Determine the [x, y] coordinate at the center of the cell enclosing the given text.  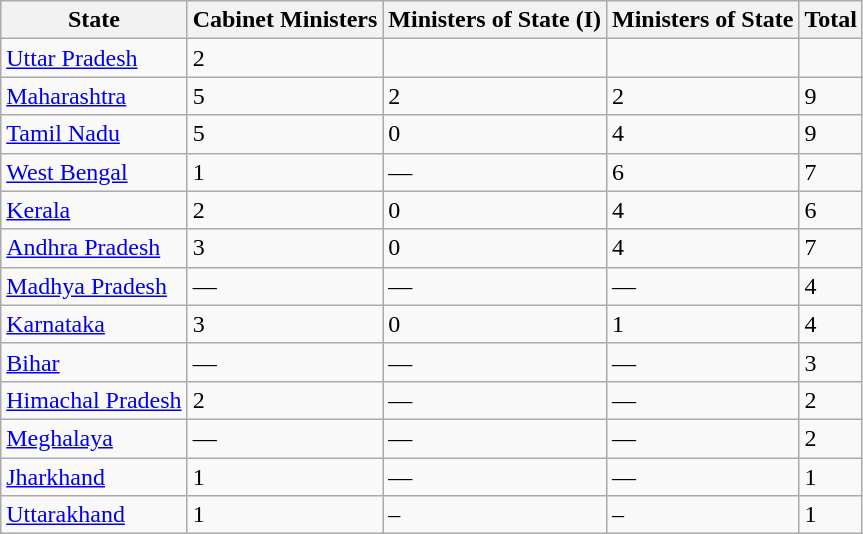
Bihar [94, 362]
Uttarakhand [94, 515]
Kerala [94, 210]
Uttar Pradesh [94, 58]
State [94, 20]
West Bengal [94, 172]
Ministers of State [703, 20]
Karnataka [94, 324]
Ministers of State (I) [495, 20]
Himachal Pradesh [94, 400]
Jharkhand [94, 477]
Madhya Pradesh [94, 286]
Tamil Nadu [94, 134]
Cabinet Ministers [285, 20]
Andhra Pradesh [94, 248]
Meghalaya [94, 438]
Maharashtra [94, 96]
Total [831, 20]
